Determine the (X, Y) coordinate at the center of the cell enclosing the given text.  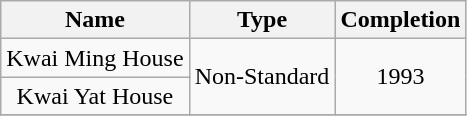
1993 (400, 77)
Completion (400, 20)
Name (95, 20)
Non-Standard (262, 77)
Kwai Yat House (95, 96)
Type (262, 20)
Kwai Ming House (95, 58)
